Extract the [x, y] coordinate from the center of the cell holding the provided text.  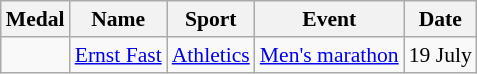
Date [440, 19]
Men's marathon [330, 55]
19 July [440, 55]
Name [118, 19]
Event [330, 19]
Ernst Fast [118, 55]
Sport [211, 19]
Medal [36, 19]
Athletics [211, 55]
